Return (X, Y) of the center of cell containing provided text 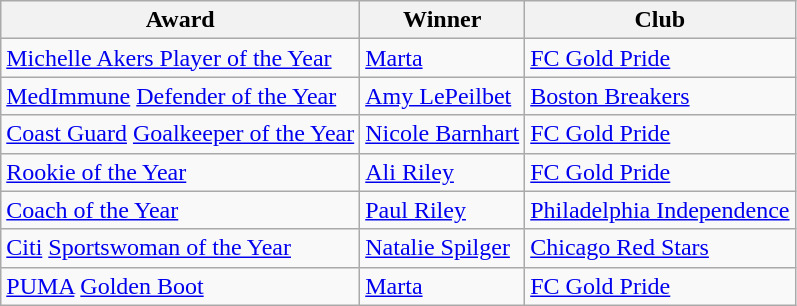
Amy LePeilbet (442, 96)
Michelle Akers Player of the Year (180, 58)
Rookie of the Year (180, 172)
Chicago Red Stars (660, 248)
Ali Riley (442, 172)
Club (660, 20)
Philadelphia Independence (660, 210)
Coast Guard Goalkeeper of the Year (180, 134)
Nicole Barnhart (442, 134)
MedImmune Defender of the Year (180, 96)
Award (180, 20)
Boston Breakers (660, 96)
Natalie Spilger (442, 248)
Paul Riley (442, 210)
Winner (442, 20)
PUMA Golden Boot (180, 286)
Citi Sportswoman of the Year (180, 248)
Coach of the Year (180, 210)
